Output the [X, Y] coordinate of the center of the cell containing the given text.  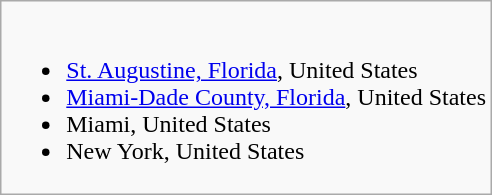
St. Augustine, Florida, United States Miami-Dade County, Florida, United States Miami, United States New York, United States [246, 98]
